Locate the cell with the specified text and output its (x, y) center coordinate. 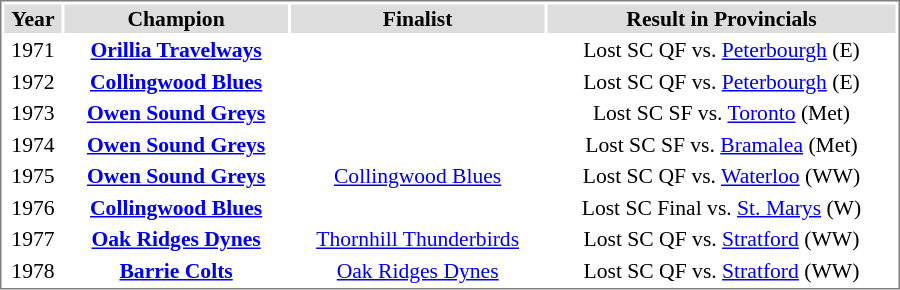
Year (32, 18)
Lost SC SF vs. Toronto (Met) (721, 113)
1973 (32, 113)
Lost SC SF vs. Bramalea (Met) (721, 144)
1978 (32, 270)
Barrie Colts (176, 270)
1972 (32, 82)
Lost SC QF vs. Waterloo (WW) (721, 176)
Champion (176, 18)
Lost SC Final vs. St. Marys (W) (721, 208)
Result in Provincials (721, 18)
1976 (32, 208)
1971 (32, 50)
Thornhill Thunderbirds (418, 239)
1974 (32, 144)
Finalist (418, 18)
Orillia Travelways (176, 50)
1975 (32, 176)
1977 (32, 239)
